Extract the [x, y] coordinate from the center of the cell holding the provided text.  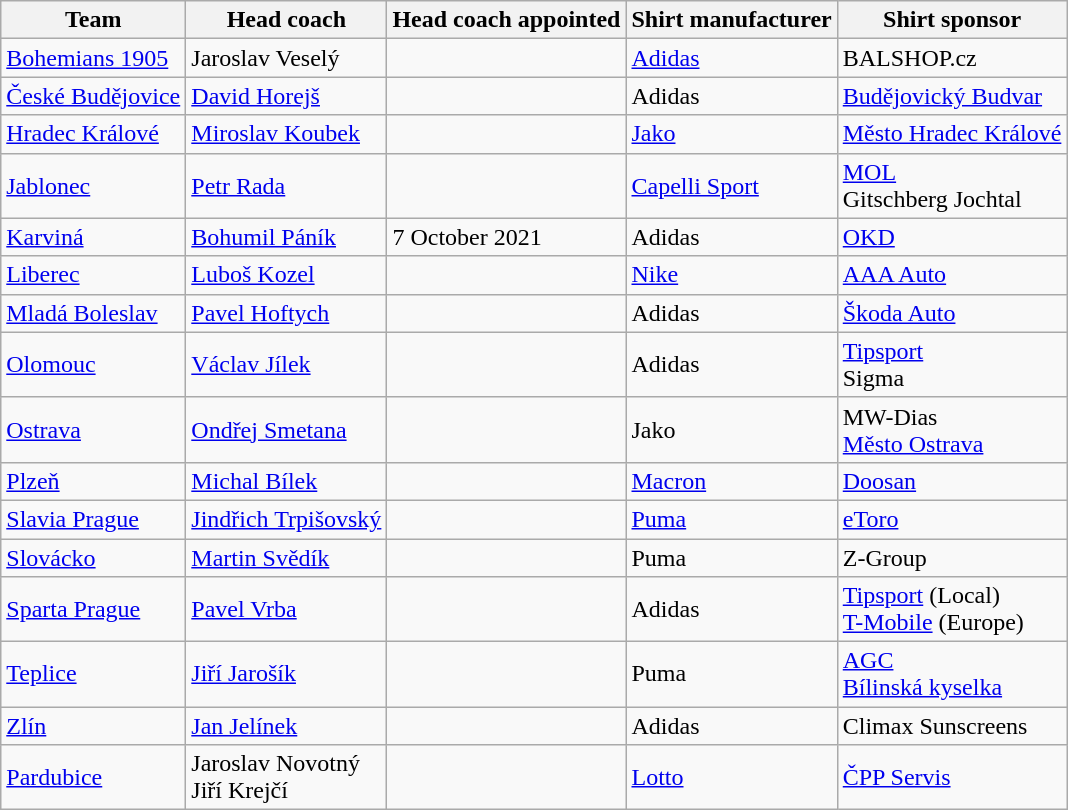
Slovácko [94, 557]
České Budějovice [94, 96]
Jaroslav Veselý [286, 58]
Ostrava [94, 430]
Teplice [94, 674]
MW-DiasMěsto Ostrava [952, 430]
Karviná [94, 237]
Ondřej Smetana [286, 430]
Pavel Hoftych [286, 313]
Bohumil Páník [286, 237]
Pavel Vrba [286, 610]
Slavia Prague [94, 519]
Capelli Sport [732, 186]
eToro [952, 519]
OKD [952, 237]
Z-Group [952, 557]
Václav Jílek [286, 364]
Michal Bílek [286, 481]
Climax Sunscreens [952, 726]
AAA Auto [952, 275]
ČPP Servis [952, 778]
Pardubice [94, 778]
Jablonec [94, 186]
TipsportSigma [952, 364]
Head coach [286, 20]
Shirt manufacturer [732, 20]
Nike [732, 275]
Olomouc [94, 364]
Mladá Boleslav [94, 313]
Jaroslav Novotný Jiří Krejčí [286, 778]
Liberec [94, 275]
AGCBílinská kyselka [952, 674]
Hradec Králové [94, 134]
MOLGitschberg Jochtal [952, 186]
Team [94, 20]
Luboš Kozel [286, 275]
Plzeň [94, 481]
Město Hradec Králové [952, 134]
Jan Jelínek [286, 726]
Head coach appointed [506, 20]
Petr Rada [286, 186]
Tipsport (Local)T-Mobile (Europe) [952, 610]
BALSHOP.cz [952, 58]
Miroslav Koubek [286, 134]
Sparta Prague [94, 610]
7 October 2021 [506, 237]
Škoda Auto [952, 313]
Shirt sponsor [952, 20]
Macron [732, 481]
Martin Svědík [286, 557]
David Horejš [286, 96]
Jiří Jarošík [286, 674]
Budějovický Budvar [952, 96]
Doosan [952, 481]
Bohemians 1905 [94, 58]
Jindřich Trpišovský [286, 519]
Zlín [94, 726]
Lotto [732, 778]
